Determine the (X, Y) coordinate at the center of the cell enclosing the given text.  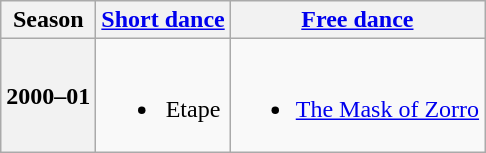
The Mask of Zorro (357, 96)
Free dance (357, 20)
Etape (163, 96)
Season (48, 20)
Short dance (163, 20)
2000–01 (48, 96)
